Provide the (X, Y) coordinate of the cell's center where the given text is located.  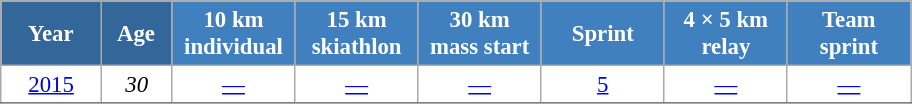
5 (602, 85)
Sprint (602, 34)
10 km individual (234, 34)
30 (136, 85)
Team sprint (848, 34)
2015 (52, 85)
15 km skiathlon (356, 34)
Year (52, 34)
30 km mass start (480, 34)
4 × 5 km relay (726, 34)
Age (136, 34)
